Find where the given text appears and provide that cell's center as [X, Y] coordinate. 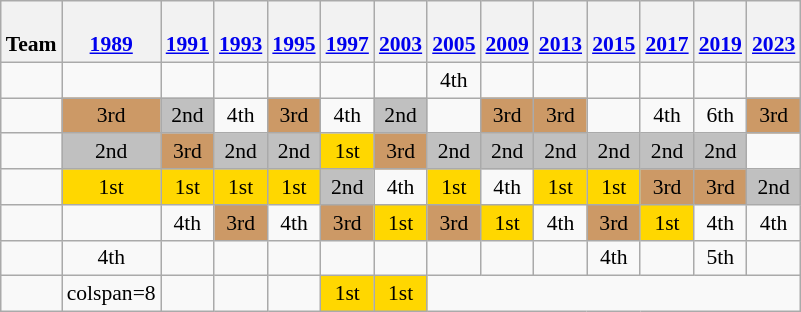
colspan=8 [112, 294]
2003 [400, 32]
2009 [506, 32]
2023 [774, 32]
2005 [454, 32]
1991 [188, 32]
2017 [666, 32]
2013 [560, 32]
6th [720, 116]
1995 [294, 32]
5th [720, 258]
1989 [112, 32]
2015 [614, 32]
1993 [240, 32]
Team [32, 32]
2019 [720, 32]
1997 [348, 32]
